For the text-containing cell, return its midpoint in (x, y) coordinate format. 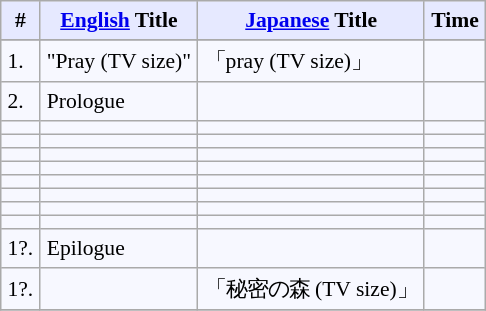
"Pray (TV size)" (119, 61)
「pray (TV size)」 (312, 61)
2. (20, 102)
「秘密の森 (TV size)」 (312, 289)
Japanese Title (312, 20)
# (20, 20)
English Title (119, 20)
Prologue (119, 102)
Time (454, 20)
1. (20, 61)
Epilogue (119, 248)
